For the text-containing cell, return its midpoint in (X, Y) coordinate format. 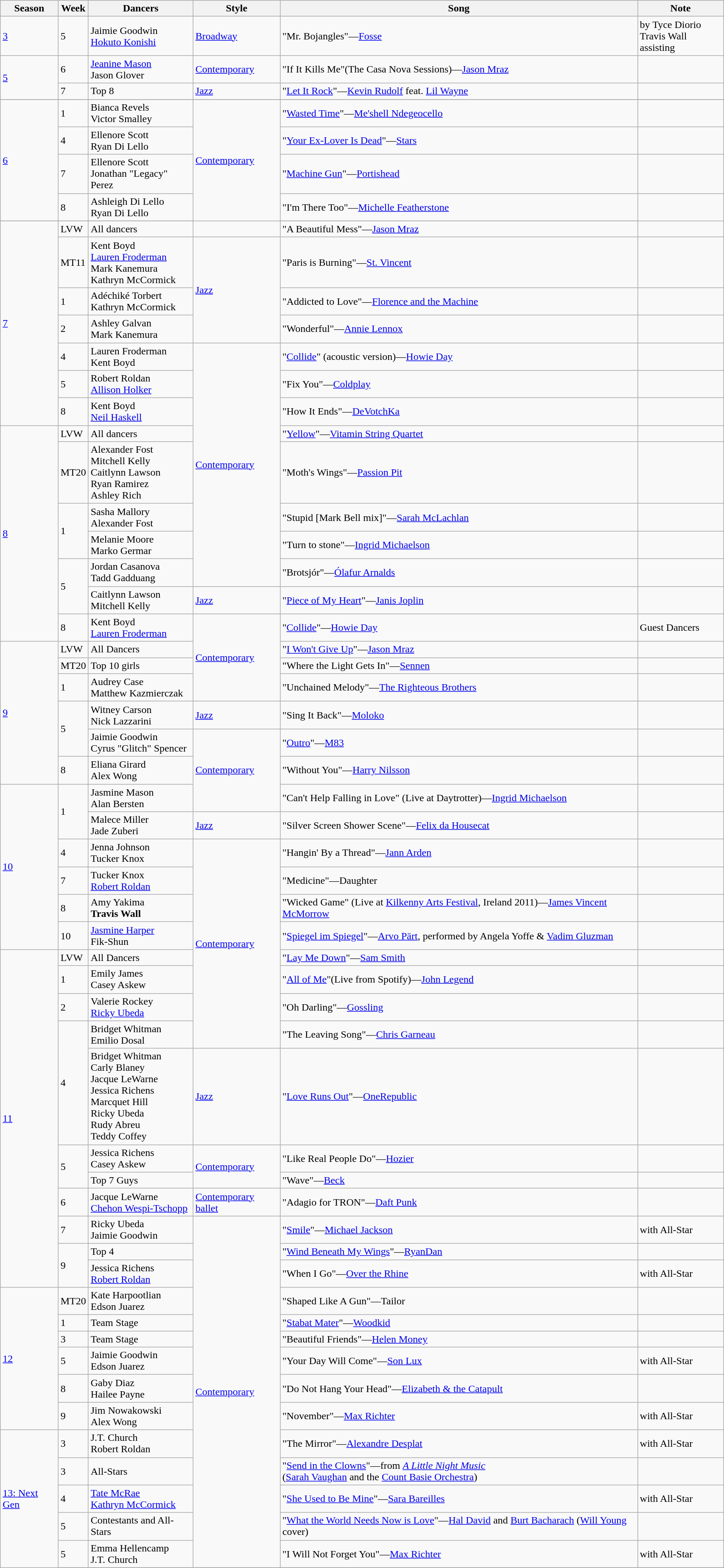
Emily James Casey Askew (141, 979)
"Moth's Wings"—Passion Pit (459, 473)
11 (29, 1118)
Jasmine MasonAlan Bersten (141, 798)
Week (73, 8)
"Addicted to Love"—Florence and the Machine (459, 301)
Sasha Mallory Alexander Fost (141, 517)
"Outro"—M83 (459, 743)
Caitlynn LawsonMitchell Kelly (141, 600)
"Sing It Back"—Moloko (459, 715)
Bridget WhitmanEmilio Dosal (141, 1034)
"Smile"—Michael Jackson (459, 1229)
J.T. ChurchRobert Roldan (141, 1444)
Witney CarsonNick Lazzarini (141, 715)
"Mr. Bojangles"—Fosse (459, 36)
Jaimie GoodwinCyrus "Glitch" Spencer (141, 743)
"I Will Not Forget You"—Max Richter (459, 1554)
"Machine Gun"—Portishead (459, 174)
Top 7 Guys (141, 1180)
Jaimie GoodwinEdson Juarez (141, 1361)
"I Won't Give Up"—Jason Mraz (459, 649)
13: Next Gen (29, 1499)
Top 10 girls (141, 666)
"Can't Help Falling in Love" (Live at Daytrotter)—Ingrid Michaelson (459, 798)
Tate McRaeKathryn McCormick (141, 1499)
Jasmine Harper Fik-Shun (141, 936)
Season (29, 8)
"How It Ends"—DeVotchKa (459, 412)
Amy Yakima Travis Wall (141, 908)
"Lay Me Down"—Sam Smith (459, 958)
"Brotsjór"—Ólafur Arnalds (459, 572)
"November"—Max Richter (459, 1416)
"Wonderful"—Annie Lennox (459, 329)
"Without You"—Harry Nilsson (459, 770)
Kent Boyd Lauren Froderman (141, 627)
"Piece of My Heart"—Janis Joplin (459, 600)
Top 8 (141, 91)
"Wasted Time"—Me'shell Ndegeocello (459, 113)
"Hangin' By a Thread"—Jann Arden (459, 853)
"Collide"—Howie Day (459, 627)
"A Beautiful Mess"—Jason Mraz (459, 229)
"Your Ex-Lover Is Dead"—Stars (459, 141)
Ellenore Scott Jonathan "Legacy" Perez (141, 174)
Melanie Moore Marko Germar (141, 545)
"Send in the Clowns"—from A Little Night Music (Sarah Vaughan and the Count Basie Orchestra) (459, 1471)
"Do Not Hang Your Head"—Elizabeth & the Catapult (459, 1389)
"Collide" (acoustic version)—Howie Day (459, 356)
"Turn to stone"—Ingrid Michaelson (459, 545)
Emma HellencampJ.T. Church (141, 1554)
Note (680, 8)
"Adagio for TRON"—Daft Punk (459, 1202)
Bianca Revels Victor Smalley (141, 113)
Bridget WhitmanCarly BlaneyJacque LeWarneJessica RichensMarcquet HillRicky UbedaRudy AbreuTeddy Coffey (141, 1096)
"When I Go"—Over the Rhine (459, 1273)
"Where the Light Gets In"—Sennen (459, 666)
"Love Runs Out"—OneRepublic (459, 1096)
Ashleigh Di Lello Ryan Di Lello (141, 207)
by Tyce Diorio Travis Wall assisting (680, 36)
"Like Real People Do"—Hozier (459, 1158)
Song (459, 8)
All-Stars (141, 1471)
"Spiegel im Spiegel"—Arvo Pärt, performed by Angela Yoffe & Vadim Gluzman (459, 936)
12 (29, 1359)
Contestants and All-Stars (141, 1526)
Contemporary ballet (237, 1202)
Jacque LeWarne Chehon Wespi-Tschopp (141, 1202)
Dancers (141, 8)
"All of Me"(Live from Spotify)—John Legend (459, 979)
Jenna JohnsonTucker Knox (141, 853)
Top 4 (141, 1251)
Jessica RichensCasey Askew (141, 1158)
Adéchiké Torbert Kathryn McCormick (141, 301)
"Fix You"—Coldplay (459, 384)
"I'm There Too"—Michelle Featherstone (459, 207)
MT11 (73, 262)
Robert Roldan Allison Holker (141, 384)
"She Used to Be Mine"—Sara Bareilles (459, 1499)
Eliana GirardAlex Wong (141, 770)
Jaimie GoodwinHokuto Konishi (141, 36)
Jeanine MasonJason Glover (141, 70)
Audrey CaseMatthew Kazmierczak (141, 688)
Kent Boyd Neil Haskell (141, 412)
Malece MillerJade Zuberi (141, 826)
Jessica RichensRobert Roldan (141, 1273)
"Wicked Game" (Live at Kilkenny Arts Festival, Ireland 2011)—James Vincent McMorrow (459, 908)
"If It Kills Me"(The Casa Nova Sessions)—Jason Mraz (459, 70)
"Your Day Will Come"—Son Lux (459, 1361)
"Stupid [Mark Bell mix]"—Sarah McLachlan (459, 517)
Guest Dancers (680, 627)
"Paris is Burning"—St. Vincent (459, 262)
"Let It Rock"—Kevin Rudolf feat. Lil Wayne (459, 91)
"Wave"—Beck (459, 1180)
Jordan CasanovaTadd Gadduang (141, 572)
"Shaped Like A Gun"—Tailor (459, 1301)
"Oh Darling"—Gossling (459, 1007)
"Stabat Mater"—Woodkid (459, 1323)
"Yellow"—Vitamin String Quartet (459, 434)
Lauren Froderman Kent Boyd (141, 356)
Ellenore Scott Ryan Di Lello (141, 141)
Style (237, 8)
Valerie Rockey Ricky Ubeda (141, 1007)
"Wind Beneath My Wings"—RyanDan (459, 1251)
"What the World Needs Now is Love"—Hal David and Burt Bacharach (Will Young cover) (459, 1526)
"The Leaving Song"—Chris Garneau (459, 1034)
"Unchained Melody"—The Righteous Brothers (459, 688)
"Medicine"—Daughter (459, 881)
Gaby DiazHailee Payne (141, 1389)
Broadway (237, 36)
Ashley Galvan Mark Kanemura (141, 329)
Ricky UbedaJaimie Goodwin (141, 1229)
Jim NowakowskiAlex Wong (141, 1416)
Kent Boyd Lauren Froderman Mark Kanemura Kathryn McCormick (141, 262)
"Beautiful Friends"—Helen Money (459, 1339)
Kate HarpootlianEdson Juarez (141, 1301)
Tucker KnoxRobert Roldan (141, 881)
"The Mirror"—Alexandre Desplat (459, 1444)
Alexander FostMitchell KellyCaitlynn LawsonRyan RamirezAshley Rich (141, 473)
"Silver Screen Shower Scene"—Felix da Housecat (459, 826)
